Output the [x, y] coordinate of the center of the cell containing the given text.  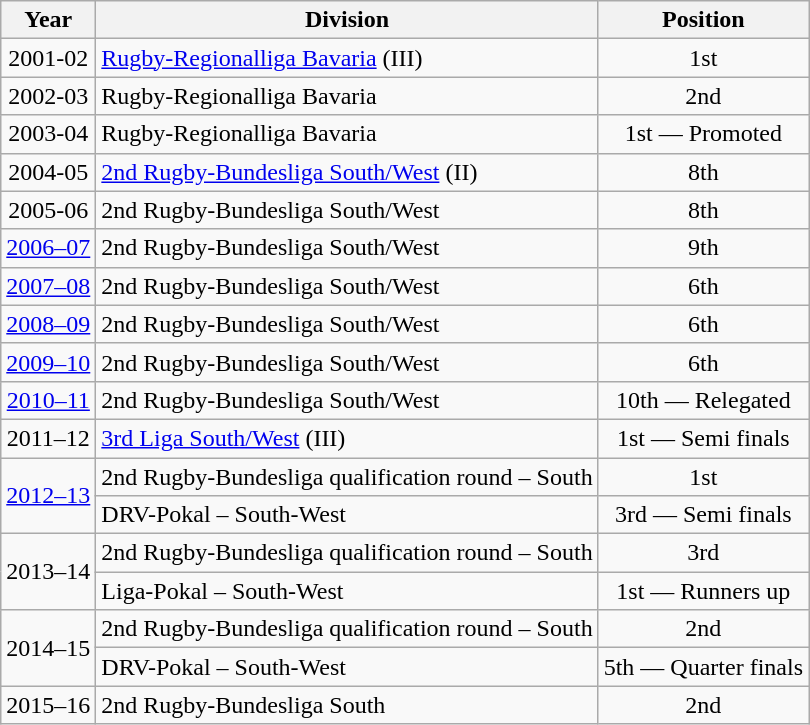
Division [347, 20]
1st — Promoted [703, 134]
2001-02 [48, 58]
2005-06 [48, 210]
10th — Relegated [703, 400]
2008–09 [48, 324]
3rd — Semi finals [703, 515]
1st — Runners up [703, 591]
Year [48, 20]
2012–13 [48, 496]
2009–10 [48, 362]
2014–15 [48, 648]
3rd [703, 553]
2013–14 [48, 572]
2011–12 [48, 438]
2010–11 [48, 400]
2015–16 [48, 705]
Position [703, 20]
2003-04 [48, 134]
2007–08 [48, 286]
2002-03 [48, 96]
2004-05 [48, 172]
2006–07 [48, 248]
Rugby-Regionalliga Bavaria (III) [347, 58]
5th — Quarter finals [703, 667]
2nd Rugby-Bundesliga South [347, 705]
1st — Semi finals [703, 438]
3rd Liga South/West (III) [347, 438]
9th [703, 248]
2nd Rugby-Bundesliga South/West (II) [347, 172]
Liga-Pokal – South-West [347, 591]
